Find where the given text appears and provide that cell's center as [X, Y] coordinate. 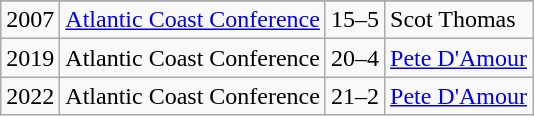
2019 [30, 58]
2022 [30, 96]
15–5 [354, 20]
21–2 [354, 96]
20–4 [354, 58]
Scot Thomas [459, 20]
2007 [30, 20]
